Search for the cell housing the specified text and yield its [X, Y] center coordinate. 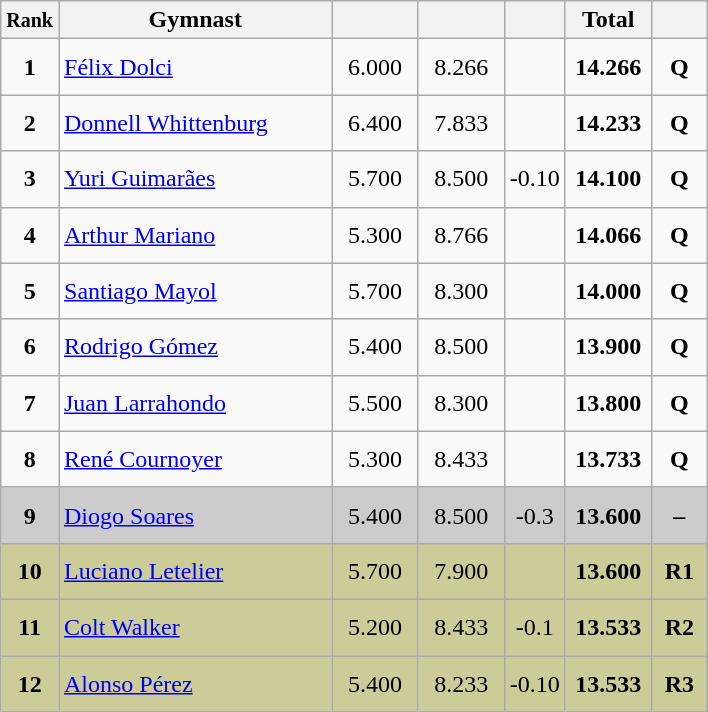
R3 [679, 684]
Gymnast [195, 20]
Total [608, 20]
Santiago Mayol [195, 291]
8 [30, 459]
7.900 [461, 571]
6 [30, 347]
6.400 [375, 123]
R2 [679, 627]
-0.3 [534, 515]
13.733 [608, 459]
7.833 [461, 123]
5 [30, 291]
7 [30, 403]
Luciano Letelier [195, 571]
5.500 [375, 403]
Diogo Soares [195, 515]
13.900 [608, 347]
Juan Larrahondo [195, 403]
– [679, 515]
R1 [679, 571]
14.066 [608, 235]
Rodrigo Gómez [195, 347]
9 [30, 515]
13.800 [608, 403]
14.266 [608, 67]
14.100 [608, 179]
Arthur Mariano [195, 235]
10 [30, 571]
12 [30, 684]
11 [30, 627]
4 [30, 235]
1 [30, 67]
2 [30, 123]
8.766 [461, 235]
14.000 [608, 291]
Colt Walker [195, 627]
Rank [30, 20]
Alonso Pérez [195, 684]
8.266 [461, 67]
5.200 [375, 627]
6.000 [375, 67]
-0.1 [534, 627]
Donnell Whittenburg [195, 123]
8.233 [461, 684]
Félix Dolci [195, 67]
René Cournoyer [195, 459]
14.233 [608, 123]
Yuri Guimarães [195, 179]
3 [30, 179]
